Search for the cell housing the specified text and yield its (x, y) center coordinate. 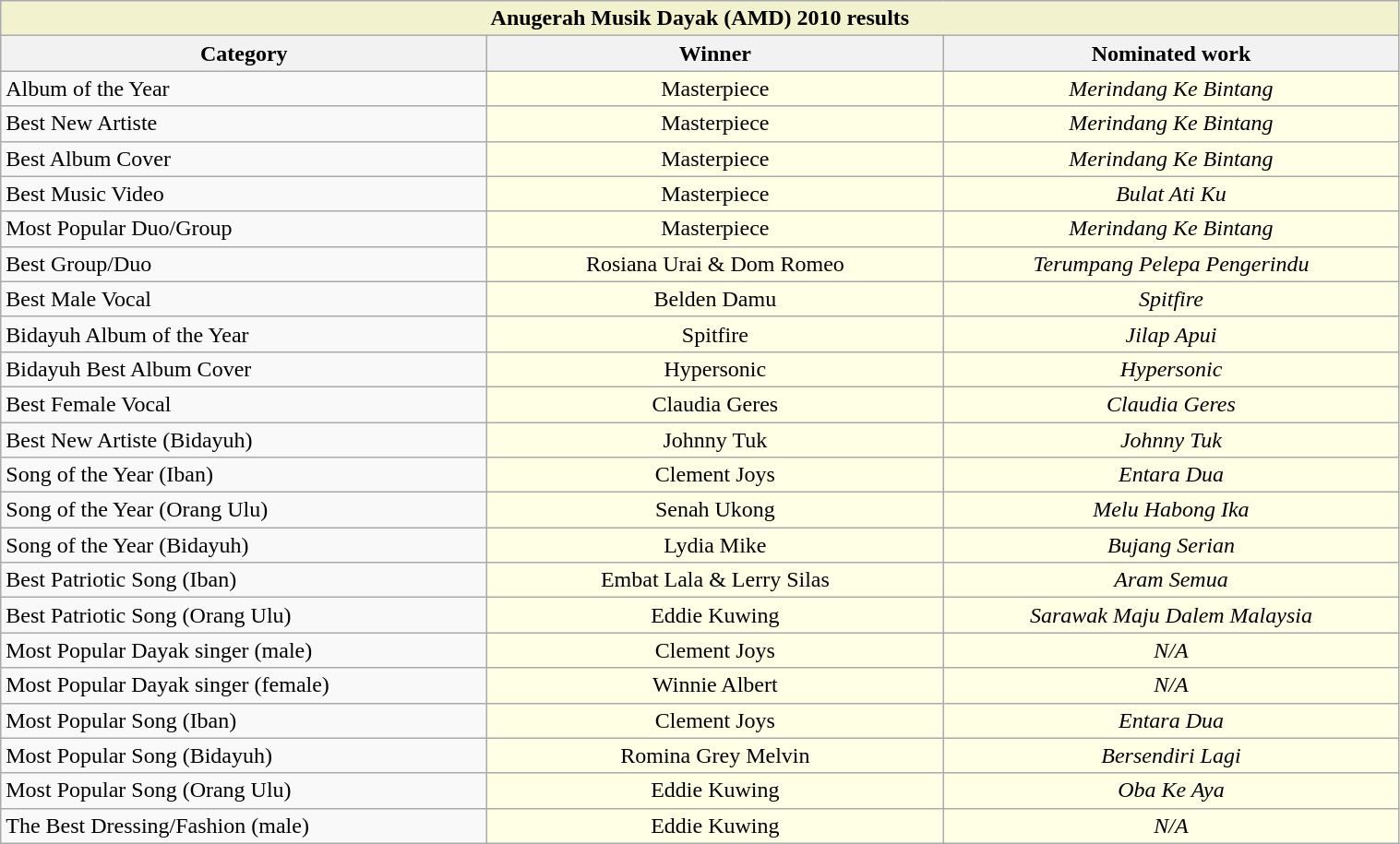
Best Music Video (244, 194)
Terumpang Pelepa Pengerindu (1171, 264)
Bulat Ati Ku (1171, 194)
Best Group/Duo (244, 264)
Bersendiri Lagi (1171, 755)
Best Female Vocal (244, 404)
Most Popular Song (Bidayuh) (244, 755)
Best New Artiste (Bidayuh) (244, 440)
Lydia Mike (715, 545)
The Best Dressing/Fashion (male) (244, 826)
Sarawak Maju Dalem Malaysia (1171, 615)
Song of the Year (Iban) (244, 475)
Most Popular Duo/Group (244, 229)
Bujang Serian (1171, 545)
Most Popular Song (Orang Ulu) (244, 791)
Romina Grey Melvin (715, 755)
Melu Habong Ika (1171, 510)
Embat Lala & Lerry Silas (715, 580)
Oba Ke Aya (1171, 791)
Category (244, 53)
Bidayuh Best Album Cover (244, 369)
Song of the Year (Bidayuh) (244, 545)
Belden Damu (715, 299)
Most Popular Dayak singer (male) (244, 650)
Rosiana Urai & Dom Romeo (715, 264)
Best Patriotic Song (Iban) (244, 580)
Best Male Vocal (244, 299)
Winnie Albert (715, 685)
Best Album Cover (244, 159)
Best Patriotic Song (Orang Ulu) (244, 615)
Anugerah Musik Dayak (AMD) 2010 results (700, 18)
Winner (715, 53)
Jilap Apui (1171, 334)
Senah Ukong (715, 510)
Bidayuh Album of the Year (244, 334)
Nominated work (1171, 53)
Most Popular Song (Iban) (244, 720)
Best New Artiste (244, 124)
Most Popular Dayak singer (female) (244, 685)
Song of the Year (Orang Ulu) (244, 510)
Album of the Year (244, 89)
Aram Semua (1171, 580)
